Return the (x, y) coordinate for the center point of the cell that contains the specified text.  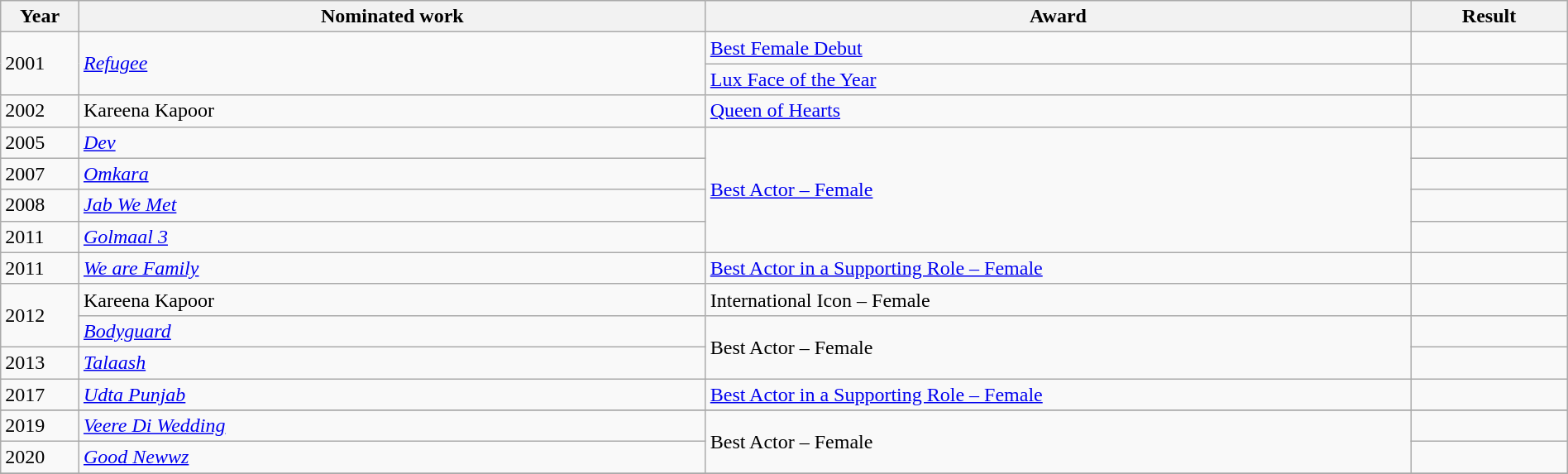
Good Newwz (392, 457)
2007 (40, 174)
We are Family (392, 268)
Best Female Debut (1059, 48)
2012 (40, 315)
Golmaal 3 (392, 237)
Lux Face of the Year (1059, 79)
Award (1059, 17)
Jab We Met (392, 205)
Bodyguard (392, 331)
Udta Punjab (392, 395)
Result (1489, 17)
Year (40, 17)
2002 (40, 111)
Nominated work (392, 17)
2020 (40, 457)
Dev (392, 142)
2017 (40, 395)
2013 (40, 362)
Veere Di Wedding (392, 426)
2019 (40, 426)
Omkara (392, 174)
Talaash (392, 362)
International Icon – Female (1059, 299)
2008 (40, 205)
2001 (40, 64)
Queen of Hearts (1059, 111)
2005 (40, 142)
Refugee (392, 64)
